Capture the cell that displays the provided text and extract its [x, y] central coordinate. 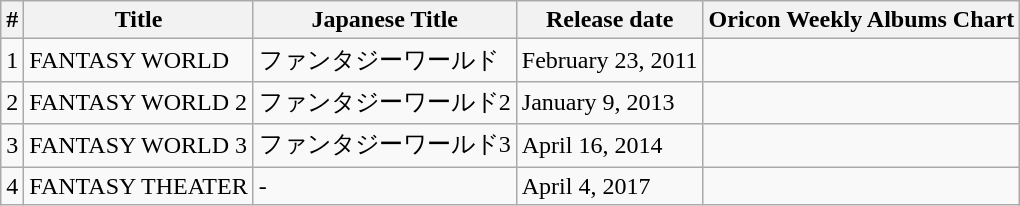
Japanese Title [384, 20]
February 23, 2011 [610, 60]
ファンタジーワールド [384, 60]
April 16, 2014 [610, 146]
April 4, 2017 [610, 185]
FANTASY THEATER [138, 185]
Title [138, 20]
Oricon Weekly Albums Chart [862, 20]
3 [12, 146]
ファンタジーワールド2 [384, 102]
FANTASY WORLD [138, 60]
4 [12, 185]
ファンタジーワールド3 [384, 146]
# [12, 20]
FANTASY WORLD 2 [138, 102]
FANTASY WORLD 3 [138, 146]
- [384, 185]
Release date [610, 20]
January 9, 2013 [610, 102]
1 [12, 60]
2 [12, 102]
